Detect which cell encompasses the target text, then output its (x, y) center coordinate. 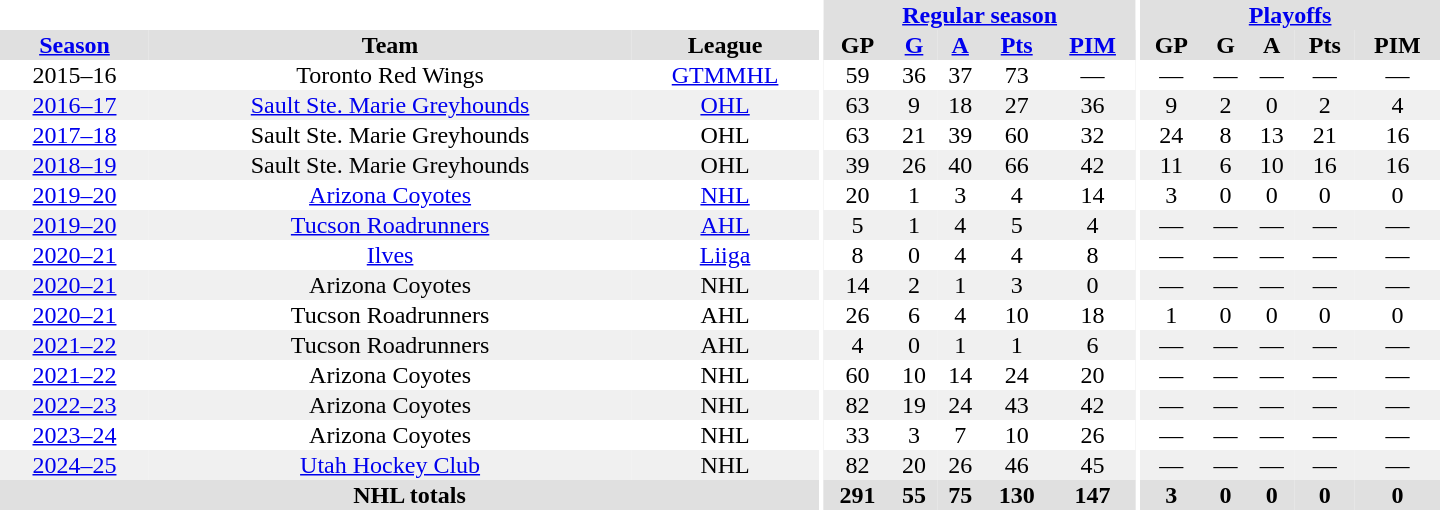
11 (1171, 165)
Season (74, 45)
Utah Hockey Club (390, 465)
27 (1016, 105)
66 (1016, 165)
32 (1092, 135)
147 (1092, 495)
19 (914, 405)
2023–24 (74, 435)
13 (1272, 135)
43 (1016, 405)
45 (1092, 465)
291 (858, 495)
2022–23 (74, 405)
2015–16 (74, 75)
55 (914, 495)
Ilves (390, 255)
7 (960, 435)
Regular season (980, 15)
GTMMHL (725, 75)
Liiga (725, 255)
130 (1016, 495)
2016–17 (74, 105)
Team (390, 45)
37 (960, 75)
2018–19 (74, 165)
33 (858, 435)
2024–25 (74, 465)
40 (960, 165)
73 (1016, 75)
Toronto Red Wings (390, 75)
75 (960, 495)
League (725, 45)
46 (1016, 465)
Playoffs (1290, 15)
2017–18 (74, 135)
NHL totals (410, 495)
59 (858, 75)
